Capture the cell that displays the provided text and extract its (X, Y) central coordinate. 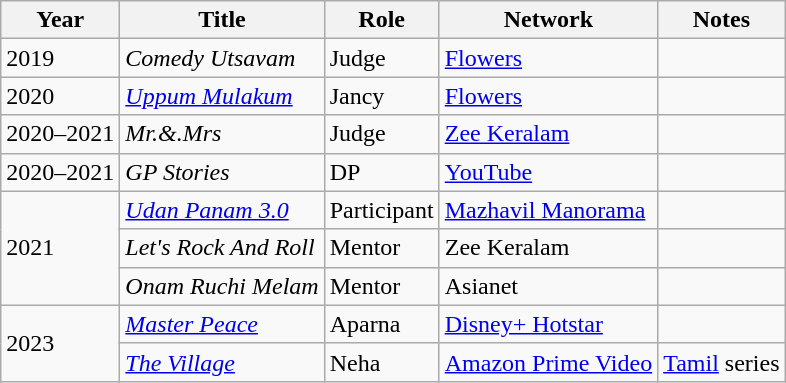
Aparna (382, 324)
DP (382, 172)
Comedy Utsavam (222, 58)
Onam Ruchi Melam (222, 286)
Amazon Prime Video (548, 362)
YouTube (548, 172)
The Village (222, 362)
Tamil series (722, 362)
Udan Panam 3.0 (222, 210)
2020 (60, 96)
Participant (382, 210)
Network (548, 20)
Year (60, 20)
Asianet (548, 286)
GP Stories (222, 172)
Master Peace (222, 324)
2021 (60, 248)
Mazhavil Manorama (548, 210)
Title (222, 20)
Let's Rock And Roll (222, 248)
Neha (382, 362)
Jancy (382, 96)
Disney+ Hotstar (548, 324)
Uppum Mulakum (222, 96)
2023 (60, 343)
Notes (722, 20)
Role (382, 20)
2019 (60, 58)
Mr.&.Mrs (222, 134)
